Provide the [X, Y] coordinate of the cell's center where the given text is located.  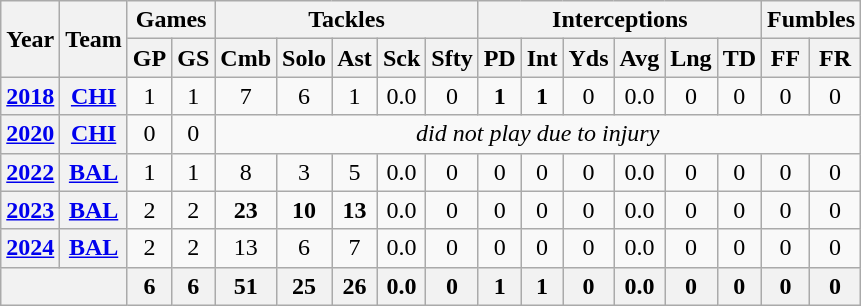
Year [30, 39]
2023 [30, 210]
Avg [640, 58]
Fumbles [812, 20]
Ast [355, 58]
25 [304, 286]
GS [194, 58]
2022 [30, 172]
TD [739, 58]
Solo [304, 58]
Games [170, 20]
did not play due to injury [538, 134]
Team [94, 39]
GP [149, 58]
Interceptions [620, 20]
Tackles [346, 20]
2020 [30, 134]
Sck [401, 58]
PD [500, 58]
FF [786, 58]
Cmb [246, 58]
5 [355, 172]
23 [246, 210]
26 [355, 286]
51 [246, 286]
2024 [30, 248]
Lng [691, 58]
2018 [30, 96]
FR [834, 58]
Int [542, 58]
10 [304, 210]
8 [246, 172]
3 [304, 172]
Sfty [452, 58]
Yds [588, 58]
